Locate the cell with the specified text and output its [X, Y] center coordinate. 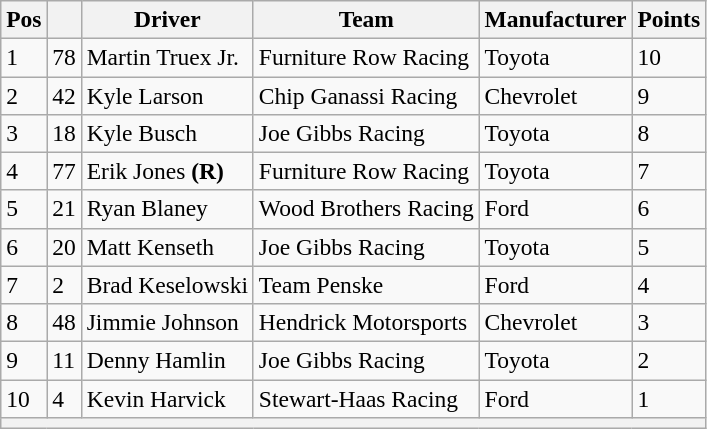
Points [669, 19]
Stewart-Haas Racing [366, 398]
18 [64, 133]
Pos [24, 19]
20 [64, 247]
Manufacturer [556, 19]
Brad Keselowski [167, 285]
Kevin Harvick [167, 398]
Wood Brothers Racing [366, 209]
Martin Truex Jr. [167, 57]
Ryan Blaney [167, 209]
Jimmie Johnson [167, 322]
Chip Ganassi Racing [366, 95]
48 [64, 322]
Hendrick Motorsports [366, 322]
Driver [167, 19]
77 [64, 171]
78 [64, 57]
Team Penske [366, 285]
11 [64, 360]
Kyle Larson [167, 95]
Erik Jones (R) [167, 171]
21 [64, 209]
Denny Hamlin [167, 360]
Kyle Busch [167, 133]
42 [64, 95]
Team [366, 19]
Matt Kenseth [167, 247]
